Pinpoint the cell where the given text exists, returning its (X, Y) midpoint coordinate. 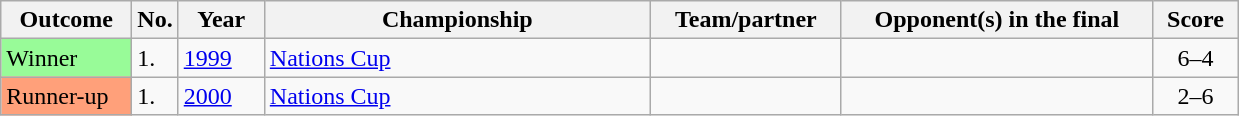
Score (1195, 20)
No. (155, 20)
Outcome (66, 20)
Championship (457, 20)
2000 (221, 96)
Runner-up (66, 96)
6–4 (1195, 58)
Team/partner (746, 20)
2–6 (1195, 96)
Winner (66, 58)
1999 (221, 58)
Year (221, 20)
Opponent(s) in the final (996, 20)
